Extract the (X, Y) coordinate from the center of the cell holding the provided text.  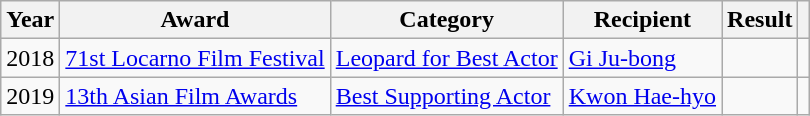
71st Locarno Film Festival (195, 58)
Gi Ju-bong (642, 58)
Leopard for Best Actor (446, 58)
2018 (30, 58)
Best Supporting Actor (446, 96)
Year (30, 20)
13th Asian Film Awards (195, 96)
Result (760, 20)
Category (446, 20)
Award (195, 20)
2019 (30, 96)
Kwon Hae-hyo (642, 96)
Recipient (642, 20)
